Return the [X, Y] coordinate for the center point of the cell that contains the specified text.  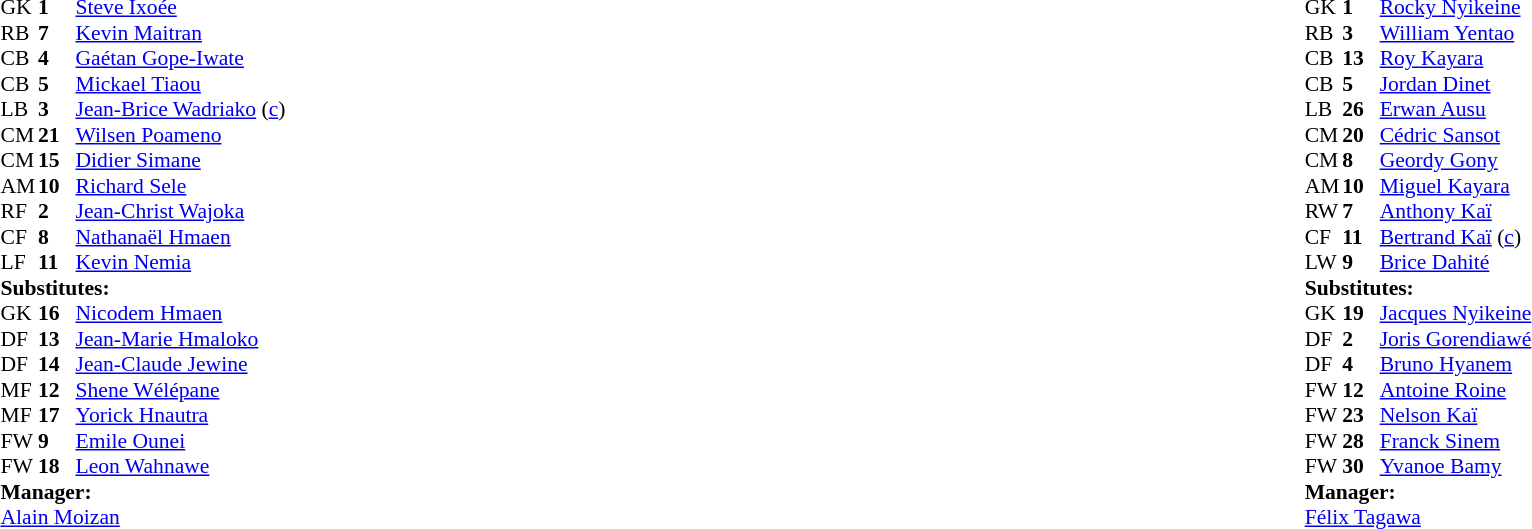
30 [1361, 467]
RF [19, 211]
Joris Gorendiawé [1456, 339]
14 [57, 365]
Nicodem Hmaen [181, 313]
Yorick Hnautra [181, 415]
Shene Wélépane [181, 390]
15 [57, 161]
Anthony Kaï [1456, 211]
RW [1324, 211]
LW [1324, 263]
23 [1361, 415]
Brice Dahité [1456, 263]
Erwan Ausu [1456, 109]
Cédric Sansot [1456, 135]
Bertrand Kaï (c) [1456, 237]
17 [57, 415]
Yvanoe Bamy [1456, 467]
Antoine Roine [1456, 390]
21 [57, 135]
26 [1361, 109]
Franck Sinem [1456, 441]
Bruno Hyanem [1456, 365]
Mickael Tiaou [181, 84]
19 [1361, 313]
Miguel Kayara [1456, 186]
18 [57, 467]
28 [1361, 441]
16 [57, 313]
Leon Wahnawe [181, 467]
Kevin Maitran [181, 33]
Jean-Marie Hmaloko [181, 339]
LF [19, 263]
Nelson Kaï [1456, 415]
Jean-Claude Jewine [181, 365]
Roy Kayara [1456, 59]
Didier Simane [181, 161]
Geordy Gony [1456, 161]
Jordan Dinet [1456, 84]
Gaétan Gope-Iwate [181, 59]
William Yentao [1456, 33]
Kevin Nemia [181, 263]
Jean-Christ Wajoka [181, 211]
Emile Ounei [181, 441]
Nathanaël Hmaen [181, 237]
Jacques Nyikeine [1456, 313]
20 [1361, 135]
Jean-Brice Wadriako (c) [181, 109]
Wilsen Poameno [181, 135]
Richard Sele [181, 186]
